From the cell containing the given text, extract its center point as [X, Y] coordinate. 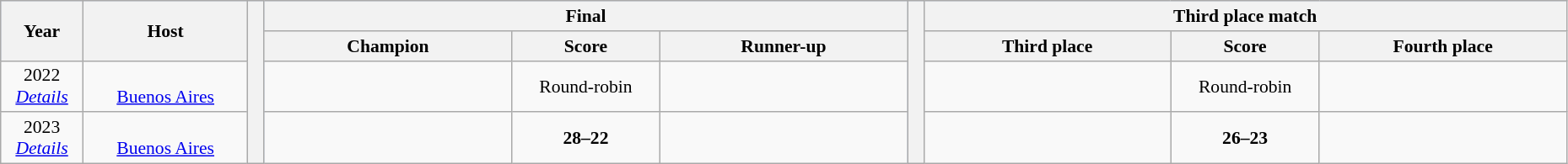
Champion [388, 46]
Third place match [1245, 16]
Fourth place [1442, 46]
26–23 [1245, 138]
Third place [1048, 46]
Host [165, 30]
Runner-up [783, 46]
2023Details [42, 138]
2022Details [42, 86]
28–22 [586, 138]
Final [585, 16]
Year [42, 30]
